Identify which cell holds the provided text, then report its [x, y] central coordinate. 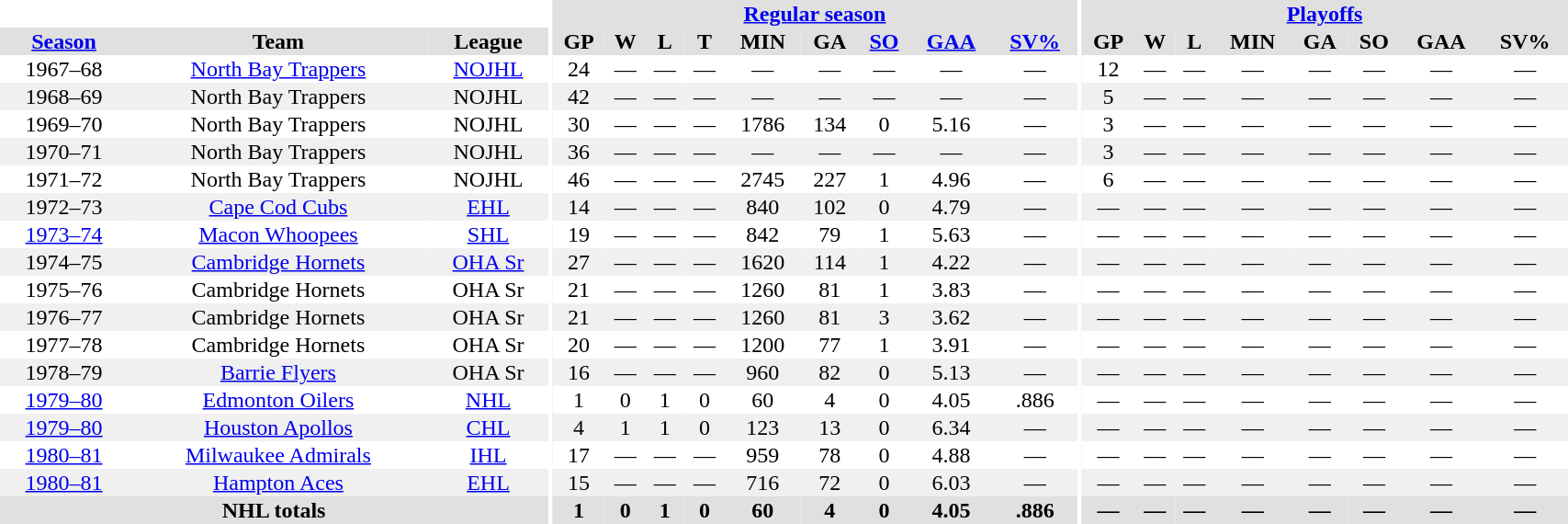
IHL [489, 455]
5.16 [951, 124]
1967–68 [64, 69]
1971–72 [64, 179]
123 [763, 427]
1975–76 [64, 290]
36 [579, 152]
46 [579, 179]
Playoffs [1325, 14]
24 [579, 69]
5 [1109, 97]
3.62 [951, 317]
1972–73 [64, 207]
134 [829, 124]
NHL totals [274, 510]
14 [579, 207]
3.91 [951, 345]
4.79 [951, 207]
1977–78 [64, 345]
T [704, 41]
82 [829, 372]
Hampton Aces [278, 483]
78 [829, 455]
12 [1109, 69]
1969–70 [64, 124]
1620 [763, 262]
Milwaukee Admirals [278, 455]
Team [278, 41]
6.03 [951, 483]
13 [829, 427]
27 [579, 262]
5.13 [951, 372]
960 [763, 372]
1200 [763, 345]
League [489, 41]
1970–71 [64, 152]
6.34 [951, 427]
20 [579, 345]
227 [829, 179]
1974–75 [64, 262]
5.63 [951, 234]
Barrie Flyers [278, 372]
NHL [489, 400]
77 [829, 345]
3.83 [951, 290]
Edmonton Oilers [278, 400]
716 [763, 483]
15 [579, 483]
1976–77 [64, 317]
72 [829, 483]
79 [829, 234]
Macon Whoopees [278, 234]
CHL [489, 427]
Cape Cod Cubs [278, 207]
16 [579, 372]
6 [1109, 179]
Regular season [815, 14]
1968–69 [64, 97]
4.88 [951, 455]
2745 [763, 179]
102 [829, 207]
Houston Apollos [278, 427]
4.22 [951, 262]
1973–74 [64, 234]
1786 [763, 124]
842 [763, 234]
SHL [489, 234]
Season [64, 41]
17 [579, 455]
1978–79 [64, 372]
840 [763, 207]
19 [579, 234]
4.96 [951, 179]
42 [579, 97]
30 [579, 124]
959 [763, 455]
114 [829, 262]
